Output the (X, Y) coordinate of the center of the cell containing the given text.  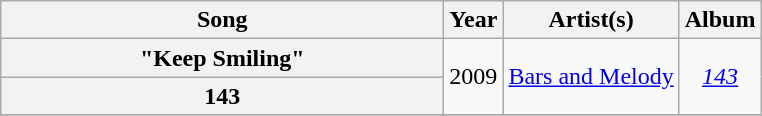
2009 (474, 77)
"Keep Smiling" (222, 58)
Artist(s) (591, 20)
Year (474, 20)
Bars and Melody (591, 77)
Album (720, 20)
Song (222, 20)
